Pinpoint the cell where the given text exists, returning its [X, Y] midpoint coordinate. 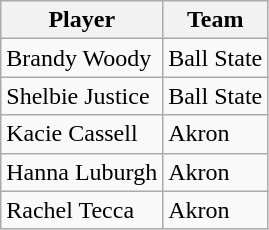
Kacie Cassell [82, 134]
Shelbie Justice [82, 96]
Team [216, 20]
Rachel Tecca [82, 210]
Hanna Luburgh [82, 172]
Player [82, 20]
Brandy Woody [82, 58]
